Return the [x, y] coordinate for the center point of the cell that contains the specified text.  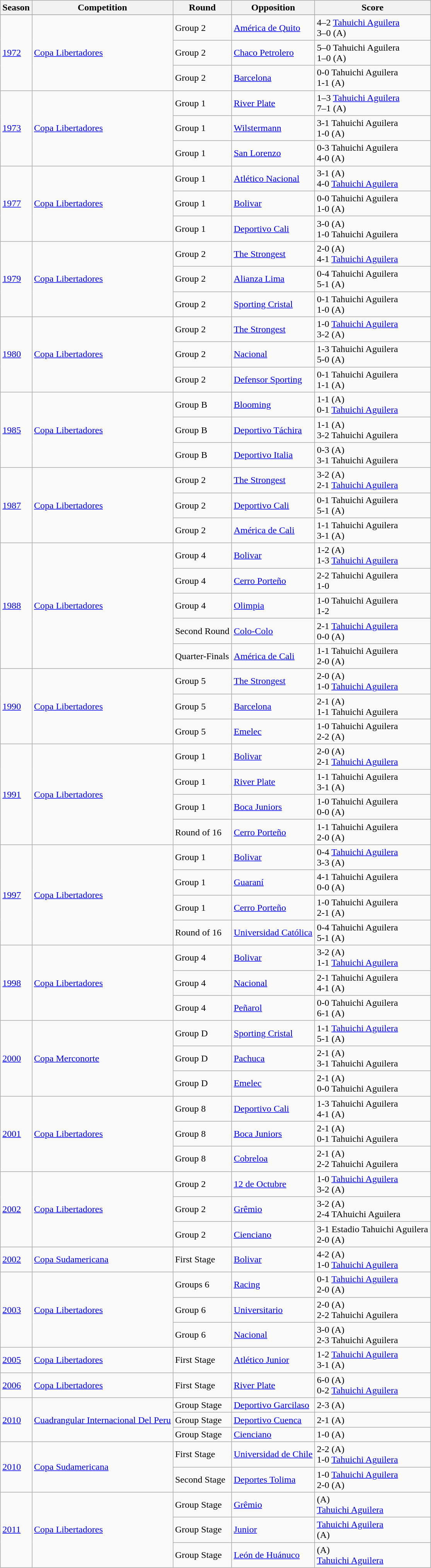
Round [202, 8]
1998 [16, 983]
Opposition [273, 8]
Universidad de Chile [273, 1454]
Wilstermann [273, 128]
1-0 Tahuichi Aguilera 1-2 [373, 606]
4-2 (A) 1-0 Tahuichi Aguilera [373, 1260]
1990 [16, 706]
1977 [16, 203]
1-0 Tahuichi Aguilera 0-0 (A) [373, 807]
Competition [102, 8]
Universitario [273, 1310]
Racing [273, 1284]
1985 [16, 430]
2000 [16, 1058]
Second Round [202, 631]
América de Quito [273, 28]
1988 [16, 606]
1-2 (A) 1-3 Tahuichi Aguilera [373, 556]
1-3 Tahuichi Aguilera 5-0 (A) [373, 355]
2-1 (A) 0-0 Tahuichi Aguilera [373, 1083]
1997 [16, 895]
Deportivo Táchira [273, 430]
Chaco Petrolero [273, 53]
0-1 Tahuichi Aguilera 5-1 (A) [373, 505]
Cuadrangular Internacional Del Peru [102, 1420]
0-4 Tahuichi Aguilera 3-3 (A) [373, 857]
Atlético Nacional [273, 179]
3-1 Tahuichi Aguilera 1-0 (A) [373, 128]
Deportivo Cuenca [273, 1420]
1-1 Tahuichi Aguilera 5-1 (A) [373, 1033]
1-2 Tahuichi Aguilera 3-1 (A) [373, 1360]
2011 [16, 1530]
2-1 (A) 0-1 Tahuichi Aguilera [373, 1134]
2001 [16, 1134]
Cobreloa [273, 1159]
1972 [16, 53]
0-3 (A) 3-1 Tahuichi Aguilera [373, 455]
Season [16, 8]
0-1 Tahuichi Aguilera 2-0 (A) [373, 1284]
Junior [273, 1530]
1–3 Tahuichi Aguilera 7–1 (A) [373, 103]
Blooming [273, 405]
2-0 (A) 2-1 Tahuichi Aguilera [373, 757]
Atlético Junior [273, 1360]
4-1 Tahuichi Aguilera 0-0 (A) [373, 883]
Tahuichi Aguilera (A) [373, 1530]
1979 [16, 279]
León de Huánuco [273, 1555]
Alianza Lima [273, 279]
Deportivo Italia [273, 455]
1-1 (A) 3-2 Tahuichi Aguilera [373, 430]
Olimpia [273, 606]
3-0 (A) 2-3 Tahuichi Aguilera [373, 1335]
Peñarol [273, 1008]
2-1 (A) [373, 1420]
4–2 Tahuichi Aguilera 3–0 (A) [373, 28]
2-0 (A) 4-1 Tahuichi Aguilera [373, 253]
3-2 (A) 2-4 TAhuichi Aguilera [373, 1209]
2003 [16, 1310]
1-0 Tahuichi Aguilera 2-1 (A) [373, 907]
Deportes Tolima [273, 1479]
Universidad Católica [273, 933]
2-2 Tahuichi Aguilera 1-0 [373, 580]
Pachuca [273, 1058]
2-0 (A) 1-0 Tahuichi Aguilera [373, 681]
Score [373, 8]
0-1 Tahuichi Aguilera 1-0 (A) [373, 304]
1973 [16, 128]
Groups 6 [202, 1284]
Second Stage [202, 1479]
2-3 (A) [373, 1405]
0-1 Tahuichi Aguilera 1-1 (A) [373, 379]
Defensor Sporting [273, 379]
Colo-Colo [273, 631]
6-0 (A) 0-2 Tahuichi Aguilera [373, 1385]
Guaraní [273, 883]
0-3 Tahuichi Aguilera 4-0 (A) [373, 153]
1987 [16, 505]
1991 [16, 794]
3-1 Estadio Tahuichi Aguilera 2-0 (A) [373, 1234]
3-2 (A) 1-1 Tahuichi Aguilera [373, 957]
Copa Merconorte [102, 1058]
1-0 Tahuichi Aguilera 2-0 (A) [373, 1479]
2-2 (A) 1-0 Tahuichi Aguilera [373, 1454]
Quarter-Finals [202, 656]
1-0 (A) [373, 1434]
3-2 (A) 2-1 Tahuichi Aguilera [373, 480]
2-1 Tahuichi Aguilera 0-0 (A) [373, 631]
Deportivo Garcilaso [273, 1405]
3-1 (A) 4-0 Tahuichi Aguilera [373, 179]
1980 [16, 355]
2-1 (A) 2-2 Tahuichi Aguilera [373, 1159]
12 de Octubre [273, 1184]
2-1 Tahuichi Aguilera 4-1 (A) [373, 983]
1-0 Tahuichi Aguilera 2-2 (A) [373, 732]
3-0 (A) 1-0 Tahuichi Aguilera [373, 229]
2-1 (A) 1-1 Tahuichi Aguilera [373, 706]
0-0 Tahuichi Aguilera 1-1 (A) [373, 78]
San Lorenzo [273, 153]
2-1 (A) 3-1 Tahuichi Aguilera [373, 1058]
0-0 Tahuichi Aguilera 1-0 (A) [373, 203]
2-0 (A) 2-2 Tahuichi Aguilera [373, 1310]
1-3 Tahuichi Aguilera 4-1 (A) [373, 1108]
1-1 (A) 0-1 Tahuichi Aguilera [373, 405]
2005 [16, 1360]
5–0 Tahuichi Aguilera 1–0 (A) [373, 53]
0-0 Tahuichi Aguilera 6-1 (A) [373, 1008]
2006 [16, 1385]
